Extract the (X, Y) coordinate from the center of the cell holding the provided text.  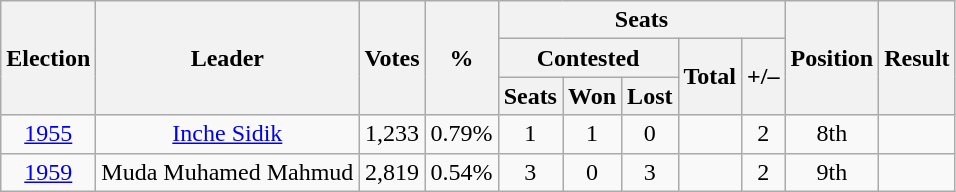
Votes (392, 58)
Result (917, 58)
Lost (650, 96)
0.54% (462, 172)
8th (832, 134)
Total (710, 77)
% (462, 58)
Won (592, 96)
Muda Muhamed Mahmud (228, 172)
Election (48, 58)
2,819 (392, 172)
Position (832, 58)
1959 (48, 172)
Contested (588, 58)
Leader (228, 58)
Inche Sidik (228, 134)
1955 (48, 134)
0.79% (462, 134)
1,233 (392, 134)
9th (832, 172)
+/– (764, 77)
